Output the (x, y) coordinate of the center of the cell containing the given text.  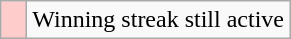
Winning streak still active (158, 20)
